Locate the cell with the specified text and output its [X, Y] center coordinate. 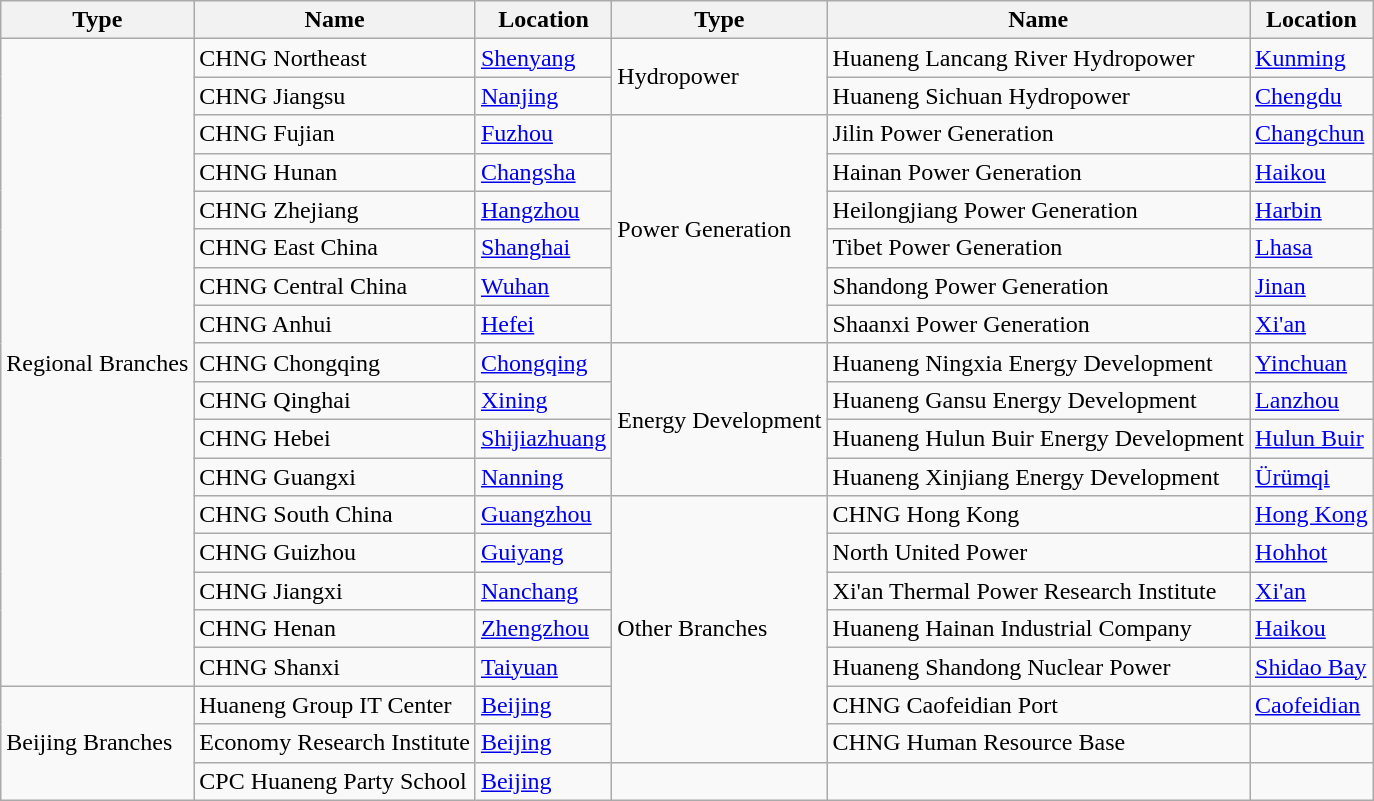
CHNG Shanxi [335, 667]
CHNG Zhejiang [335, 210]
CHNG Hebei [335, 438]
Shaanxi Power Generation [1038, 324]
Taiyuan [543, 667]
Harbin [1312, 210]
Huaneng Ningxia Energy Development [1038, 362]
CHNG Henan [335, 629]
Lanzhou [1312, 400]
Huaneng Hulun Buir Energy Development [1038, 438]
Changsha [543, 172]
Other Branches [720, 629]
Zhengzhou [543, 629]
CHNG Hunan [335, 172]
Regional Branches [98, 362]
CHNG Jiangxi [335, 591]
Huaneng Xinjiang Energy Development [1038, 477]
Hainan Power Generation [1038, 172]
CPC Huaneng Party School [335, 781]
Huaneng Lancang River Hydropower [1038, 58]
CHNG Qinghai [335, 400]
Jilin Power Generation [1038, 134]
Jinan [1312, 286]
Hydropower [720, 77]
Xi'an Thermal Power Research Institute [1038, 591]
Guiyang [543, 553]
Shidao Bay [1312, 667]
Shandong Power Generation [1038, 286]
Hangzhou [543, 210]
Chongqing [543, 362]
Power Generation [720, 229]
CHNG Fujian [335, 134]
Fuzhou [543, 134]
Nanjing [543, 96]
Huaneng Hainan Industrial Company [1038, 629]
CHNG Anhui [335, 324]
CHNG Central China [335, 286]
Hong Kong [1312, 515]
Chengdu [1312, 96]
CHNG Guizhou [335, 553]
Economy Research Institute [335, 743]
CHNG Guangxi [335, 477]
Shenyang [543, 58]
Wuhan [543, 286]
CHNG Hong Kong [1038, 515]
Nanchang [543, 591]
Heilongjiang Power Generation [1038, 210]
Yinchuan [1312, 362]
CHNG Chongqing [335, 362]
Beijing Branches [98, 743]
Lhasa [1312, 248]
Ürümqi [1312, 477]
Huaneng Sichuan Hydropower [1038, 96]
Kunming [1312, 58]
Nanning [543, 477]
Caofeidian [1312, 705]
CHNG East China [335, 248]
Huaneng Shandong Nuclear Power [1038, 667]
CHNG Jiangsu [335, 96]
CHNG Human Resource Base [1038, 743]
Energy Development [720, 419]
Changchun [1312, 134]
Hulun Buir [1312, 438]
Tibet Power Generation [1038, 248]
CHNG Caofeidian Port [1038, 705]
CHNG Northeast [335, 58]
Hohhot [1312, 553]
Shanghai [543, 248]
North United Power [1038, 553]
Huaneng Gansu Energy Development [1038, 400]
Xining [543, 400]
Hefei [543, 324]
CHNG South China [335, 515]
Shijiazhuang [543, 438]
Guangzhou [543, 515]
Huaneng Group IT Center [335, 705]
